Determine the (X, Y) coordinate at the center of the cell enclosing the given text.  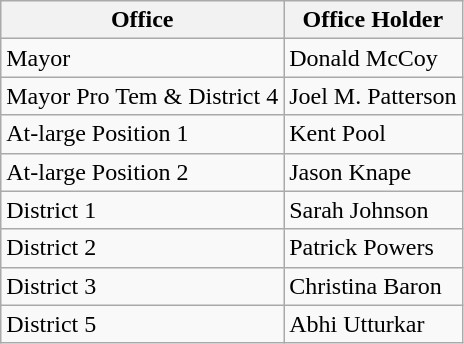
District 3 (142, 286)
Joel M. Patterson (373, 96)
Office (142, 20)
Kent Pool (373, 134)
At-large Position 1 (142, 134)
Office Holder (373, 20)
Abhi Utturkar (373, 324)
Christina Baron (373, 286)
Sarah Johnson (373, 210)
At-large Position 2 (142, 172)
District 5 (142, 324)
Donald McCoy (373, 58)
Mayor (142, 58)
Patrick Powers (373, 248)
Mayor Pro Tem & District 4 (142, 96)
District 1 (142, 210)
Jason Knape (373, 172)
District 2 (142, 248)
